Extract the (x, y) coordinate from the center of the cell holding the provided text.  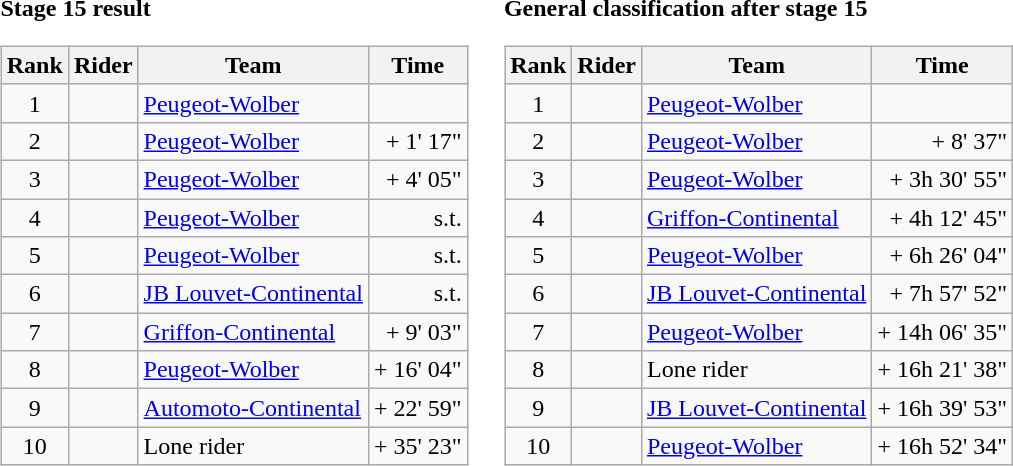
+ 35' 23" (418, 446)
+ 7h 57' 52" (942, 294)
+ 9' 03" (418, 332)
+ 16h 39' 53" (942, 408)
+ 6h 26' 04" (942, 256)
+ 16' 04" (418, 370)
+ 16h 52' 34" (942, 446)
+ 22' 59" (418, 408)
+ 4' 05" (418, 179)
Automoto-Continental (253, 408)
+ 8' 37" (942, 141)
+ 14h 06' 35" (942, 332)
+ 1' 17" (418, 141)
+ 3h 30' 55" (942, 179)
+ 16h 21' 38" (942, 370)
+ 4h 12' 45" (942, 217)
